Output the [x, y] coordinate of the center of the cell containing the given text.  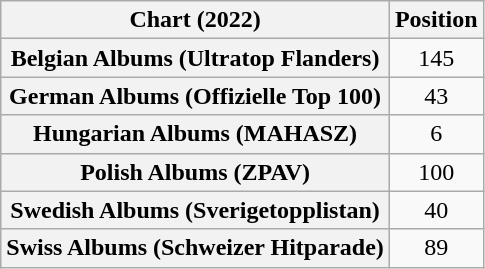
100 [436, 172]
Belgian Albums (Ultratop Flanders) [196, 58]
Polish Albums (ZPAV) [196, 172]
145 [436, 58]
89 [436, 248]
Swiss Albums (Schweizer Hitparade) [196, 248]
Chart (2022) [196, 20]
German Albums (Offizielle Top 100) [196, 96]
Swedish Albums (Sverigetopplistan) [196, 210]
40 [436, 210]
43 [436, 96]
Hungarian Albums (MAHASZ) [196, 134]
6 [436, 134]
Position [436, 20]
